From the cell containing the given text, extract its center point as [x, y] coordinate. 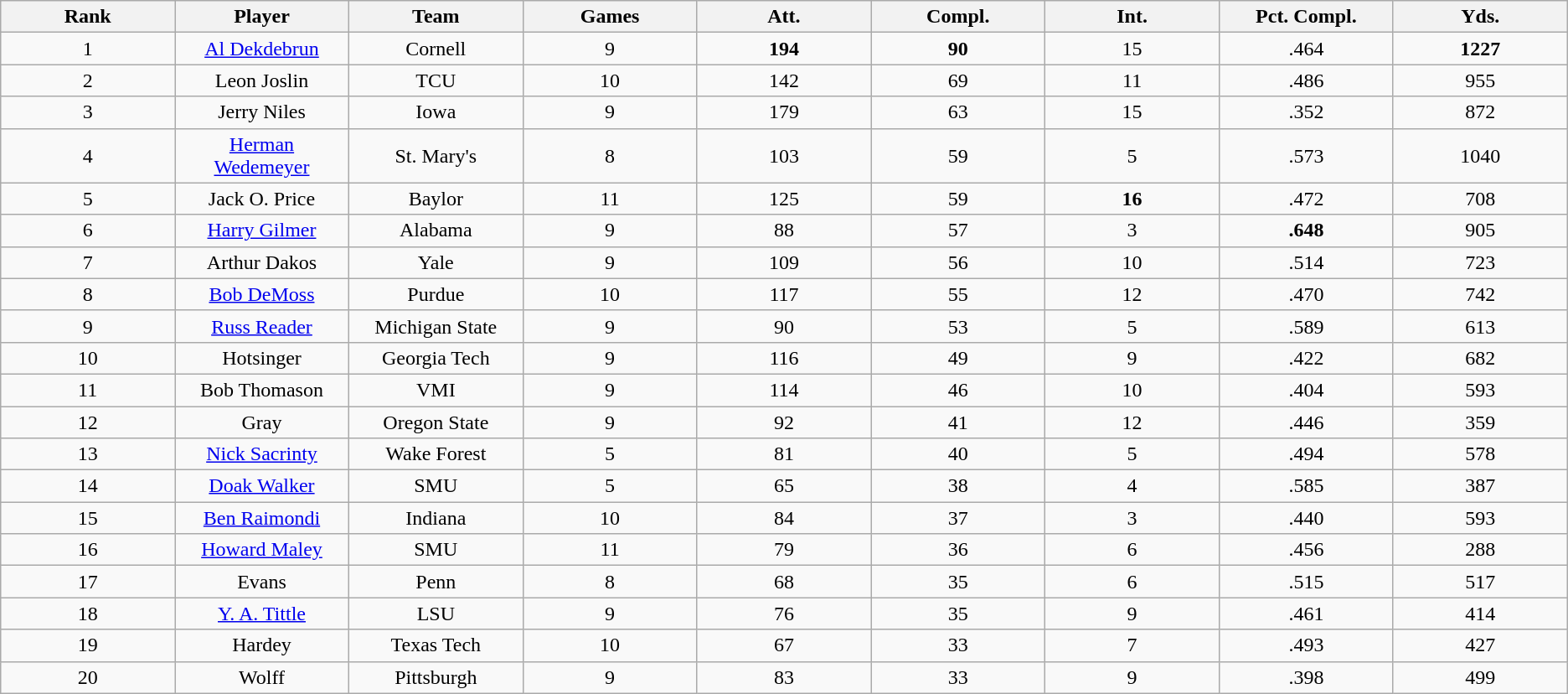
Player [262, 17]
.464 [1306, 49]
742 [1480, 294]
116 [784, 358]
1227 [1480, 49]
Howard Maley [262, 550]
Russ Reader [262, 326]
Nick Sacrinty [262, 454]
88 [784, 230]
Int. [1132, 17]
92 [784, 422]
83 [784, 677]
56 [958, 262]
387 [1480, 486]
.404 [1306, 390]
499 [1480, 677]
Cornell [436, 49]
.352 [1306, 112]
Pittsburgh [436, 677]
723 [1480, 262]
Team [436, 17]
.461 [1306, 614]
103 [784, 156]
Al Dekdebrun [262, 49]
Indiana [436, 518]
Bob DeMoss [262, 294]
414 [1480, 614]
682 [1480, 358]
.472 [1306, 199]
359 [1480, 422]
19 [88, 645]
49 [958, 358]
.440 [1306, 518]
65 [784, 486]
20 [88, 677]
.589 [1306, 326]
TCU [436, 80]
14 [88, 486]
905 [1480, 230]
109 [784, 262]
VMI [436, 390]
17 [88, 582]
Att. [784, 17]
125 [784, 199]
Jack O. Price [262, 199]
St. Mary's [436, 156]
Leon Joslin [262, 80]
Texas Tech [436, 645]
.585 [1306, 486]
517 [1480, 582]
Hardey [262, 645]
Baylor [436, 199]
.446 [1306, 422]
427 [1480, 645]
.422 [1306, 358]
Games [610, 17]
84 [784, 518]
Alabama [436, 230]
.648 [1306, 230]
.514 [1306, 262]
1040 [1480, 156]
13 [88, 454]
708 [1480, 199]
Evans [262, 582]
Yds. [1480, 17]
288 [1480, 550]
.494 [1306, 454]
114 [784, 390]
Ben Raimondi [262, 518]
LSU [436, 614]
Compl. [958, 17]
Arthur Dakos [262, 262]
63 [958, 112]
.573 [1306, 156]
.470 [1306, 294]
57 [958, 230]
.486 [1306, 80]
Harry Gilmer [262, 230]
67 [784, 645]
142 [784, 80]
53 [958, 326]
Jerry Niles [262, 112]
Doak Walker [262, 486]
.493 [1306, 645]
41 [958, 422]
578 [1480, 454]
955 [1480, 80]
36 [958, 550]
179 [784, 112]
69 [958, 80]
37 [958, 518]
55 [958, 294]
Yale [436, 262]
1 [88, 49]
.398 [1306, 677]
.456 [1306, 550]
Rank [88, 17]
Pct. Compl. [1306, 17]
76 [784, 614]
Georgia Tech [436, 358]
79 [784, 550]
2 [88, 80]
Hotsinger [262, 358]
Wolff [262, 677]
Iowa [436, 112]
81 [784, 454]
68 [784, 582]
194 [784, 49]
Penn [436, 582]
40 [958, 454]
38 [958, 486]
117 [784, 294]
Herman Wedemeyer [262, 156]
Wake Forest [436, 454]
Purdue [436, 294]
613 [1480, 326]
Gray [262, 422]
.515 [1306, 582]
Oregon State [436, 422]
Michigan State [436, 326]
18 [88, 614]
46 [958, 390]
872 [1480, 112]
Y. A. Tittle [262, 614]
Bob Thomason [262, 390]
